Provide the (X, Y) coordinate of the cell's center where the given text is located.  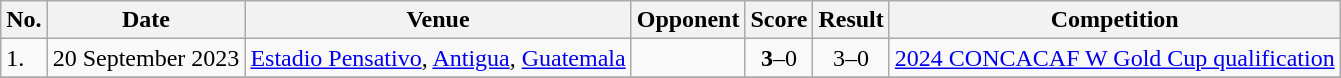
Estadio Pensativo, Antigua, Guatemala (438, 58)
Venue (438, 20)
No. (24, 20)
1. (24, 58)
Date (146, 20)
Result (851, 20)
Score (779, 20)
Opponent (688, 20)
Competition (1114, 20)
20 September 2023 (146, 58)
2024 CONCACAF W Gold Cup qualification (1114, 58)
